Determine the [x, y] coordinate at the center of the cell enclosing the given text.  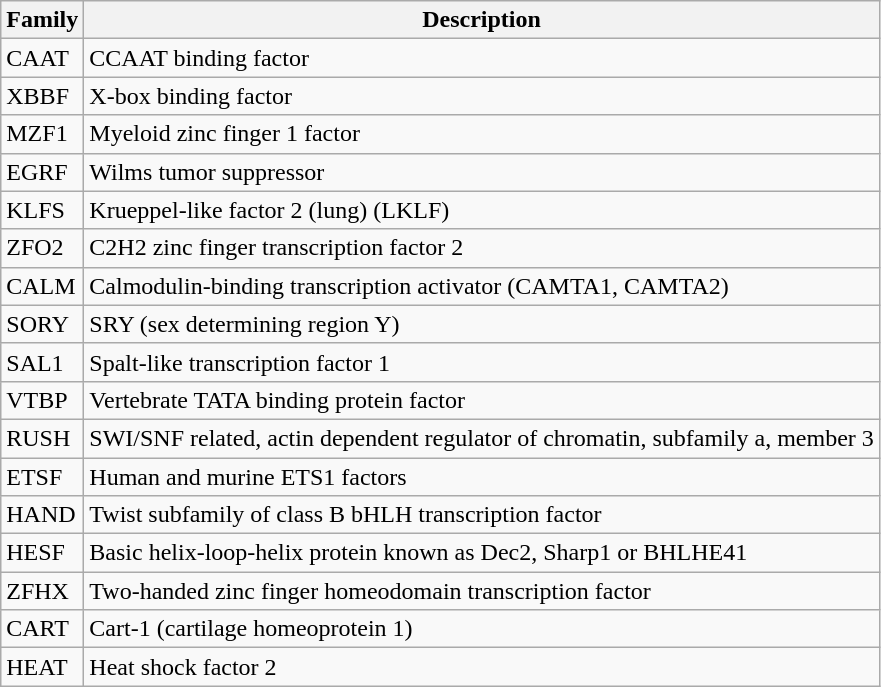
Twist subfamily of class B bHLH transcription factor [482, 515]
ETSF [42, 477]
X-box binding factor [482, 96]
HAND [42, 515]
ZFO2 [42, 248]
Basic helix-loop-helix protein known as Dec2, Sharp1 or BHLHE41 [482, 553]
Wilms tumor suppressor [482, 172]
CCAAT binding factor [482, 58]
Two-handed zinc finger homeodomain transcription factor [482, 591]
Krueppel-like factor 2 (lung) (LKLF) [482, 210]
Calmodulin-binding transcription activator (CAMTA1, CAMTA2) [482, 286]
Heat shock factor 2 [482, 667]
SAL1 [42, 362]
C2H2 zinc finger transcription factor 2 [482, 248]
ZFHX [42, 591]
XBBF [42, 96]
Family [42, 20]
Human and murine ETS1 factors [482, 477]
SORY [42, 324]
RUSH [42, 438]
Description [482, 20]
HESF [42, 553]
SWI/SNF related, actin dependent regulator of chromatin, subfamily a, member 3 [482, 438]
CAAT [42, 58]
Myeloid zinc finger 1 factor [482, 134]
EGRF [42, 172]
VTBP [42, 400]
CART [42, 629]
HEAT [42, 667]
Cart-1 (cartilage homeoprotein 1) [482, 629]
Vertebrate TATA binding protein factor [482, 400]
CALM [42, 286]
Spalt-like transcription factor 1 [482, 362]
KLFS [42, 210]
SRY (sex determining region Y) [482, 324]
MZF1 [42, 134]
